Extract the [x, y] coordinate from the center of the cell holding the provided text.  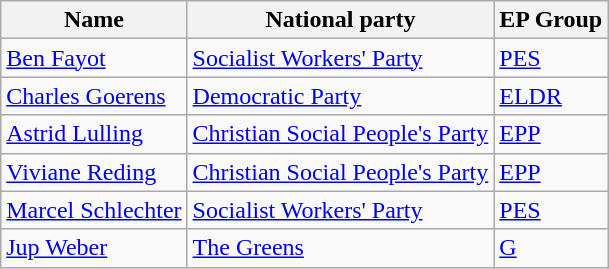
Jup Weber [94, 248]
Marcel Schlechter [94, 210]
National party [340, 20]
The Greens [340, 248]
Charles Goerens [94, 96]
ELDR [551, 96]
G [551, 248]
Astrid Lulling [94, 134]
Ben Fayot [94, 58]
Name [94, 20]
EP Group [551, 20]
Viviane Reding [94, 172]
Democratic Party [340, 96]
